Pinpoint the cell where the given text exists, returning its [x, y] midpoint coordinate. 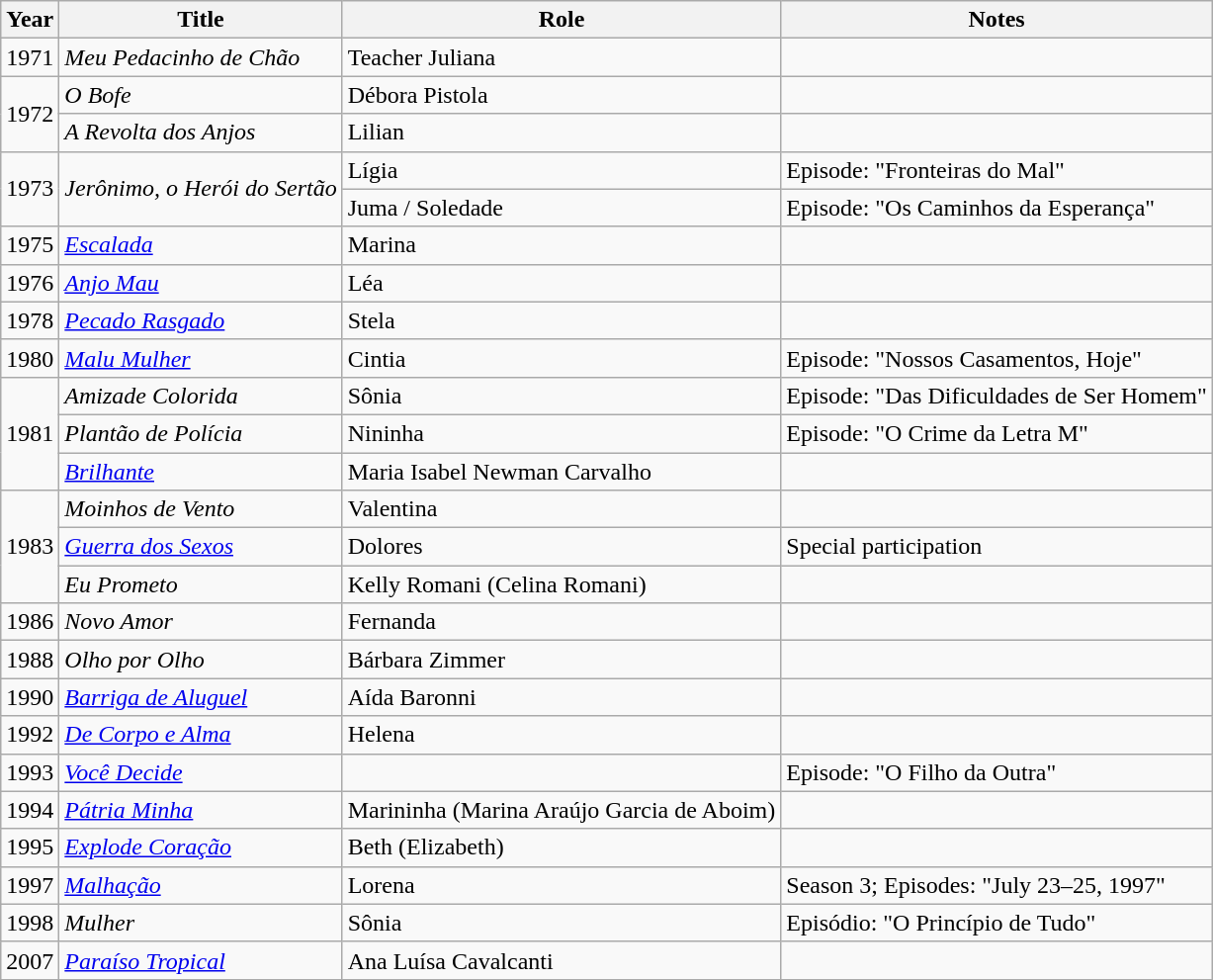
Mulher [201, 923]
Episode: "Fronteiras do Mal" [996, 170]
Dolores [562, 547]
Débora Pistola [562, 95]
Paraíso Tropical [201, 960]
1988 [30, 660]
Bárbara Zimmer [562, 660]
Léa [562, 283]
Plantão de Polícia [201, 433]
Stela [562, 320]
Title [201, 20]
1981 [30, 433]
1978 [30, 320]
Helena [562, 735]
Juma / Soledade [562, 208]
Aída Baronni [562, 697]
Episódio: "O Princípio de Tudo" [996, 923]
Explode Coração [201, 847]
Episode: "Das Dificuldades de Ser Homem" [996, 396]
De Corpo e Alma [201, 735]
Teacher Juliana [562, 57]
Cintia [562, 358]
Episode: "Nossos Casamentos, Hoje" [996, 358]
Special participation [996, 547]
O Bofe [201, 95]
1986 [30, 622]
Brilhante [201, 472]
1998 [30, 923]
Ana Luísa Cavalcanti [562, 960]
Escalada [201, 245]
Olho por Olho [201, 660]
Episode: "O Filho da Outra" [996, 772]
Eu Prometo [201, 584]
Jerônimo, o Herói do Sertão [201, 189]
Notes [996, 20]
1992 [30, 735]
Malu Mulher [201, 358]
1976 [30, 283]
1973 [30, 189]
Você Decide [201, 772]
Role [562, 20]
Anjo Mau [201, 283]
Year [30, 20]
Amizade Colorida [201, 396]
Lilian [562, 133]
Episode: "Os Caminhos da Esperança" [996, 208]
1990 [30, 697]
Lígia [562, 170]
1975 [30, 245]
Lorena [562, 885]
Fernanda [562, 622]
A Revolta dos Anjos [201, 133]
1997 [30, 885]
Maria Isabel Newman Carvalho [562, 472]
Barriga de Aluguel [201, 697]
1971 [30, 57]
1994 [30, 810]
1993 [30, 772]
Novo Amor [201, 622]
1983 [30, 547]
Kelly Romani (Celina Romani) [562, 584]
1980 [30, 358]
Meu Pedacinho de Chão [201, 57]
Valentina [562, 509]
Beth (Elizabeth) [562, 847]
Marininha (Marina Araújo Garcia de Aboim) [562, 810]
Season 3; Episodes: "July 23–25, 1997" [996, 885]
Episode: "O Crime da Letra M" [996, 433]
Pátria Minha [201, 810]
Guerra dos Sexos [201, 547]
Moinhos de Vento [201, 509]
1995 [30, 847]
2007 [30, 960]
Pecado Rasgado [201, 320]
Marina [562, 245]
Malhação [201, 885]
1972 [30, 114]
Nininha [562, 433]
